Identify which cell holds the provided text, then report its (x, y) central coordinate. 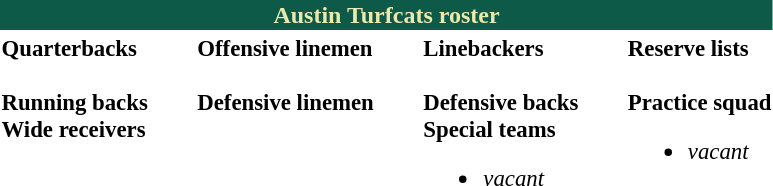
Austin Turfcats roster (386, 15)
